Search for the cell housing the specified text and yield its [X, Y] center coordinate. 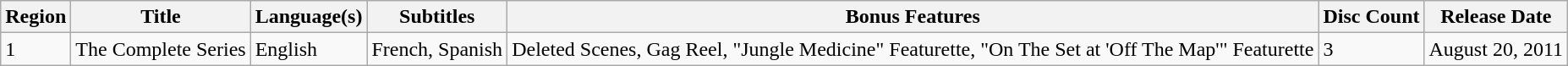
Language(s) [309, 17]
1 [36, 49]
Deleted Scenes, Gag Reel, "Jungle Medicine" Featurette, "On The Set at 'Off The Map'" Featurette [913, 49]
Subtitles [437, 17]
Disc Count [1372, 17]
3 [1372, 49]
Title [161, 17]
Release Date [1496, 17]
Region [36, 17]
The Complete Series [161, 49]
Bonus Features [913, 17]
English [309, 49]
French, Spanish [437, 49]
August 20, 2011 [1496, 49]
